Identify which cell holds the provided text, then report its (x, y) central coordinate. 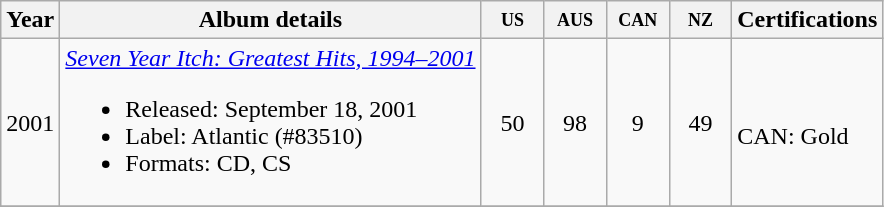
Certifications (808, 20)
CAN: Gold (808, 122)
CAN (638, 20)
98 (576, 122)
Album details (270, 20)
49 (700, 122)
2001 (30, 122)
Seven Year Itch: Greatest Hits, 1994–2001Released: September 18, 2001Label: Atlantic (#83510)Formats: CD, CS (270, 122)
AUS (576, 20)
NZ (700, 20)
Year (30, 20)
9 (638, 122)
50 (512, 122)
US (512, 20)
